From the cell containing the given text, extract its center point as (X, Y) coordinate. 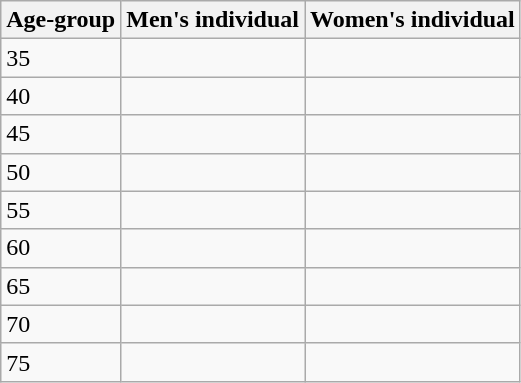
60 (61, 248)
Women's individual (412, 20)
65 (61, 286)
45 (61, 134)
70 (61, 324)
55 (61, 210)
Men's individual (213, 20)
75 (61, 362)
35 (61, 58)
40 (61, 96)
Age-group (61, 20)
50 (61, 172)
